Output the [X, Y] coordinate of the center of the cell containing the given text.  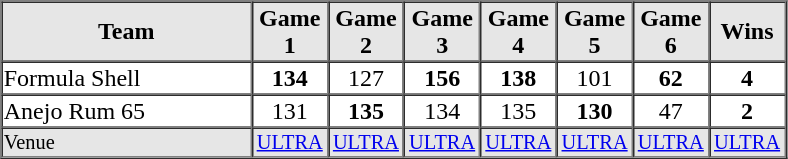
Team [126, 32]
Anejo Rum 65 [126, 110]
Formula Shell [126, 78]
156 [442, 78]
127 [366, 78]
Wins [747, 32]
101 [594, 78]
62 [671, 78]
Game 6 [671, 32]
Venue [126, 143]
Game 1 [290, 32]
47 [671, 110]
130 [594, 110]
2 [747, 110]
131 [290, 110]
Game 2 [366, 32]
Game 4 [518, 32]
4 [747, 78]
138 [518, 78]
Game 3 [442, 32]
Game 5 [594, 32]
